Scan for the cell matching the given text and deliver its (x, y) coordinate at center. 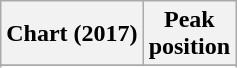
Chart (2017) (72, 34)
Peak position (189, 34)
